Find where the given text appears and provide that cell's center as (x, y) coordinate. 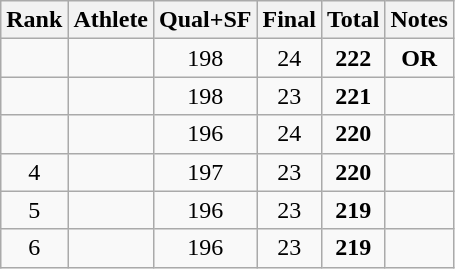
221 (353, 96)
Athlete (111, 20)
5 (34, 210)
6 (34, 248)
Notes (419, 20)
Final (289, 20)
Total (353, 20)
222 (353, 58)
OR (419, 58)
Rank (34, 20)
197 (206, 172)
Qual+SF (206, 20)
4 (34, 172)
